Capture the cell that displays the provided text and extract its [X, Y] central coordinate. 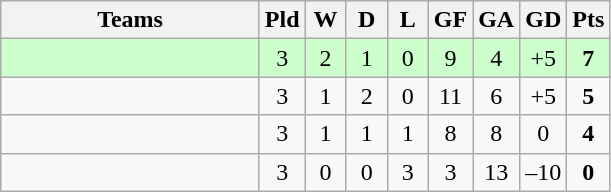
GF [450, 20]
W [326, 20]
L [408, 20]
5 [588, 96]
6 [496, 96]
13 [496, 172]
7 [588, 58]
–10 [544, 172]
Teams [130, 20]
9 [450, 58]
Pld [282, 20]
Pts [588, 20]
D [366, 20]
11 [450, 96]
GD [544, 20]
GA [496, 20]
